Extract the [x, y] coordinate from the center of the cell holding the provided text.  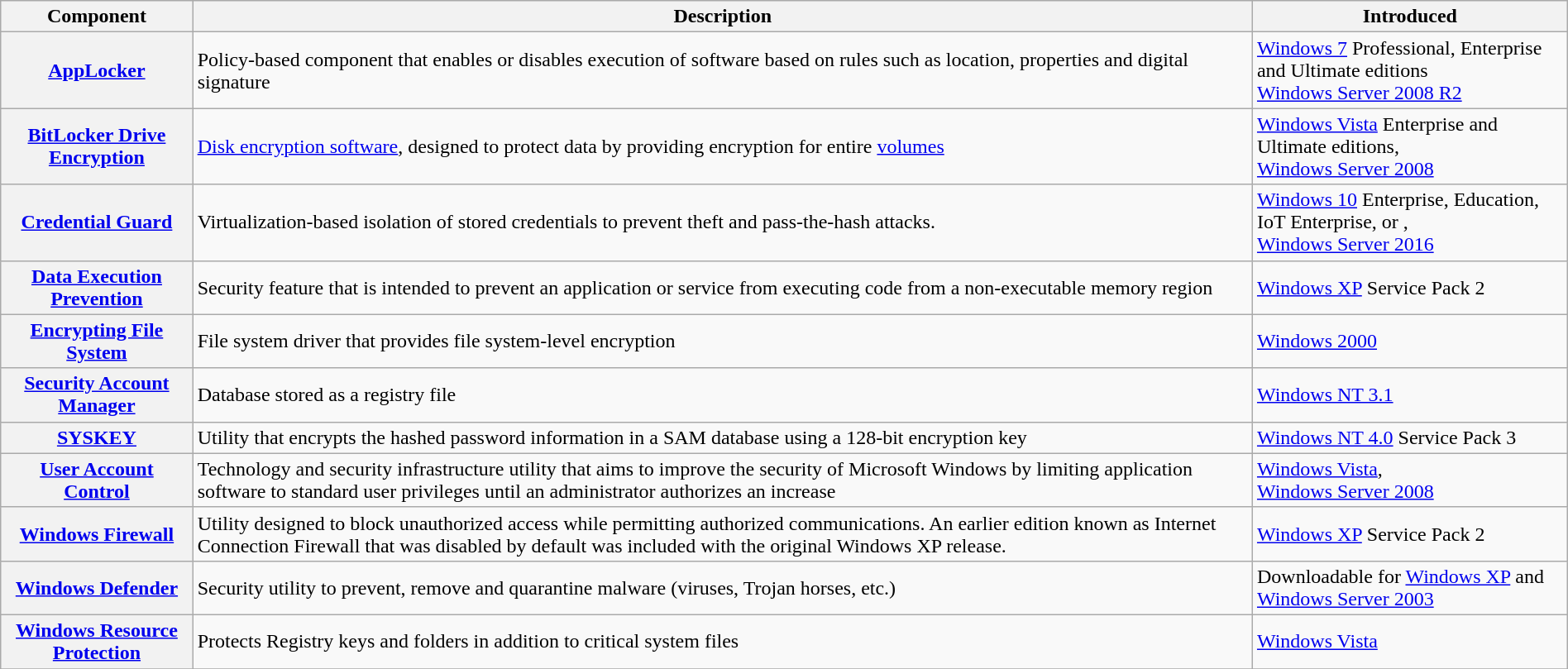
Windows 2000 [1409, 341]
Windows NT 3.1 [1409, 395]
User Account Control [97, 480]
SYSKEY [97, 437]
Windows Firewall [97, 534]
Windows 10 Enterprise, Education, IoT Enterprise, or ,Windows Server 2016 [1409, 222]
Security utility to prevent, remove and quarantine malware (viruses, Trojan horses, etc.) [723, 587]
Introduced [1409, 17]
File system driver that provides file system-level encryption [723, 341]
Policy-based component that enables or disables execution of software based on rules such as location, properties and digital signature [723, 70]
Credential Guard [97, 222]
Encrypting File System [97, 341]
Windows Defender [97, 587]
Security feature that is intended to prevent an application or service from executing code from a non-executable memory region [723, 288]
Windows Vista,Windows Server 2008 [1409, 480]
Windows NT 4.0 Service Pack 3 [1409, 437]
Downloadable for Windows XP and Windows Server 2003 [1409, 587]
Component [97, 17]
AppLocker [97, 70]
Database stored as a registry file [723, 395]
Virtualization-based isolation of stored credentials to prevent theft and pass-the-hash attacks. [723, 222]
Protects Registry keys and folders in addition to critical system files [723, 642]
Description [723, 17]
Windows Resource Protection [97, 642]
Windows 7 Professional, Enterprise and Ultimate editionsWindows Server 2008 R2 [1409, 70]
Utility that encrypts the hashed password information in a SAM database using a 128-bit encryption key [723, 437]
Disk encryption software, designed to protect data by providing encryption for entire volumes [723, 146]
Data Execution Prevention [97, 288]
Windows Vista Enterprise and Ultimate editions,Windows Server 2008 [1409, 146]
BitLocker Drive Encryption [97, 146]
Security Account Manager [97, 395]
Windows Vista [1409, 642]
